Pinpoint the cell where the given text exists, returning its [X, Y] midpoint coordinate. 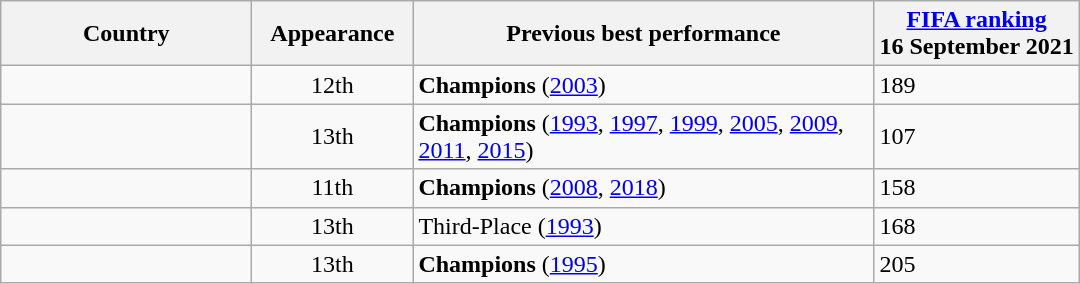
168 [976, 226]
107 [976, 136]
205 [976, 264]
Third-Place (1993) [644, 226]
158 [976, 188]
Appearance [332, 34]
Champions (2003) [644, 85]
Country [126, 34]
Champions (1995) [644, 264]
Previous best performance [644, 34]
189 [976, 85]
Champions (1993, 1997, 1999, 2005, 2009, 2011, 2015) [644, 136]
FIFA ranking 16 September 2021 [976, 34]
Champions (2008, 2018) [644, 188]
12th [332, 85]
11th [332, 188]
